From the cell containing the given text, extract its center point as [X, Y] coordinate. 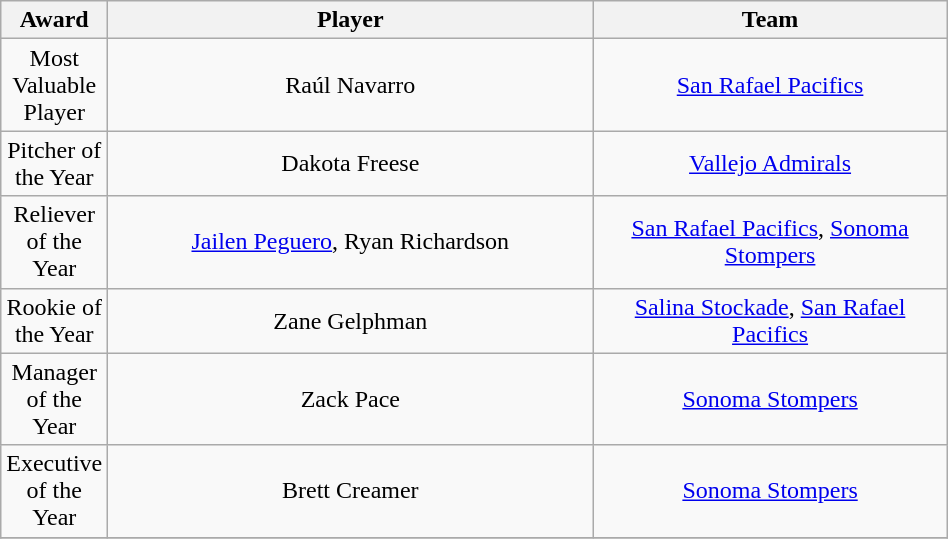
Jailen Peguero, Ryan Richardson [350, 242]
Zane Gelphman [350, 320]
Award [54, 20]
Rookie of the Year [54, 320]
Brett Creamer [350, 491]
Vallejo Admirals [770, 164]
Pitcher of the Year [54, 164]
San Rafael Pacifics [770, 85]
Executive of the Year [54, 491]
Raúl Navarro [350, 85]
Zack Pace [350, 399]
Team [770, 20]
Player [350, 20]
Reliever of the Year [54, 242]
Most Valuable Player [54, 85]
Dakota Freese [350, 164]
Salina Stockade, San Rafael Pacifics [770, 320]
San Rafael Pacifics, Sonoma Stompers [770, 242]
Manager of the Year [54, 399]
